For the text-containing cell, return its midpoint in (x, y) coordinate format. 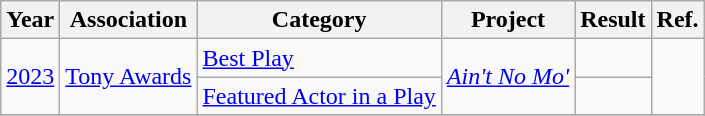
Category (319, 20)
2023 (30, 77)
Tony Awards (128, 77)
Ain't No Mo' (508, 77)
Result (613, 20)
Featured Actor in a Play (319, 96)
Association (128, 20)
Ref. (678, 20)
Project (508, 20)
Best Play (319, 58)
Year (30, 20)
